Locate the cell with the specified text and output its [X, Y] center coordinate. 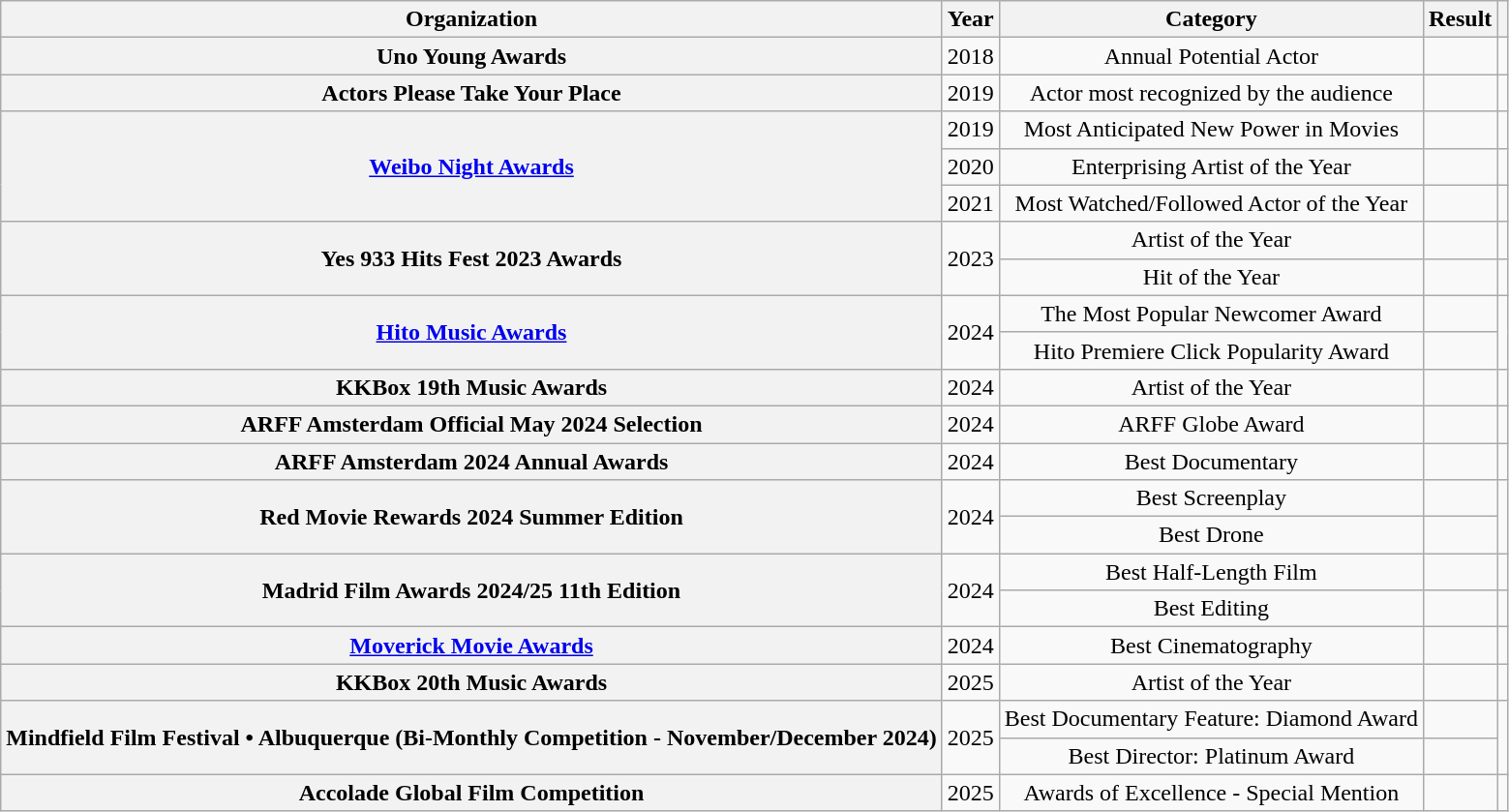
Accolade Global Film Competition [472, 793]
Best Director: Platinum Award [1211, 756]
Hito Music Awards [472, 332]
Most Anticipated New Power in Movies [1211, 130]
Moverick Movie Awards [472, 646]
Best Documentary Feature: Diamond Award [1211, 719]
Mindfield Film Festival • Albuquerque (Bi-Monthly Competition - November/December 2024) [472, 737]
Best Cinematography [1211, 646]
The Most Popular Newcomer Award [1211, 314]
Best Half-Length Film [1211, 572]
Most Watched/Followed Actor of the Year [1211, 203]
Best Documentary [1211, 462]
Yes 933 Hits Fest 2023 Awards [472, 258]
Actor most recognized by the audience [1211, 93]
Organization [472, 19]
2023 [970, 258]
Weibo Night Awards [472, 166]
2020 [970, 166]
KKBox 19th Music Awards [472, 387]
Awards of Excellence - Special Mention [1211, 793]
Annual Potential Actor [1211, 56]
Hito Premiere Click Popularity Award [1211, 350]
Category [1211, 19]
ARFF Amsterdam Official May 2024 Selection [472, 424]
Enterprising Artist of the Year [1211, 166]
Uno Young Awards [472, 56]
Year [970, 19]
Result [1460, 19]
KKBox 20th Music Awards [472, 682]
Best Drone [1211, 535]
ARFF Globe Award [1211, 424]
Best Editing [1211, 609]
Red Movie Rewards 2024 Summer Edition [472, 517]
2021 [970, 203]
2018 [970, 56]
Actors Please Take Your Place [472, 93]
ARFF Amsterdam 2024 Annual Awards [472, 462]
Hit of the Year [1211, 277]
Madrid Film Awards 2024/25 11th Edition [472, 590]
Best Screenplay [1211, 498]
